Pinpoint the cell where the given text exists, returning its (x, y) midpoint coordinate. 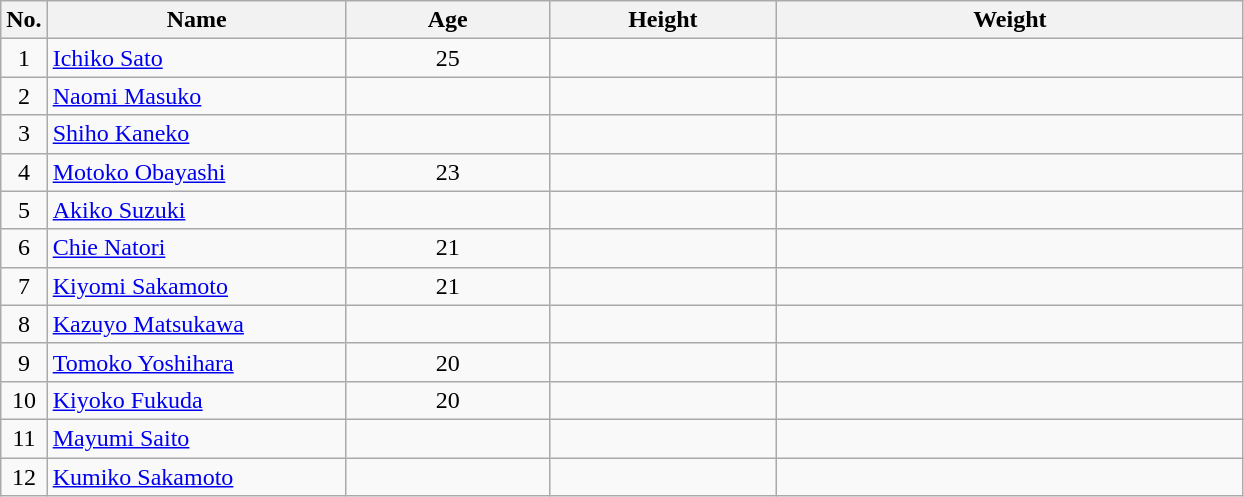
Tomoko Yoshihara (196, 362)
23 (448, 172)
Akiko Suzuki (196, 210)
7 (24, 286)
Height (662, 20)
2 (24, 96)
Age (448, 20)
Mayumi Saito (196, 438)
Kiyomi Sakamoto (196, 286)
6 (24, 248)
Kiyoko Fukuda (196, 400)
Shiho Kaneko (196, 134)
Motoko Obayashi (196, 172)
4 (24, 172)
Chie Natori (196, 248)
11 (24, 438)
Kazuyo Matsukawa (196, 324)
Name (196, 20)
No. (24, 20)
25 (448, 58)
12 (24, 477)
Weight (1010, 20)
Kumiko Sakamoto (196, 477)
Naomi Masuko (196, 96)
9 (24, 362)
Ichiko Sato (196, 58)
5 (24, 210)
1 (24, 58)
8 (24, 324)
3 (24, 134)
10 (24, 400)
